Capture the cell that displays the provided text and extract its [x, y] central coordinate. 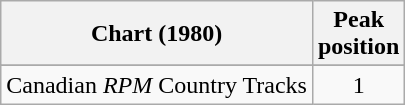
Peakposition [358, 34]
1 [358, 85]
Canadian RPM Country Tracks [157, 85]
Chart (1980) [157, 34]
